Identify which cell holds the provided text, then report its [x, y] central coordinate. 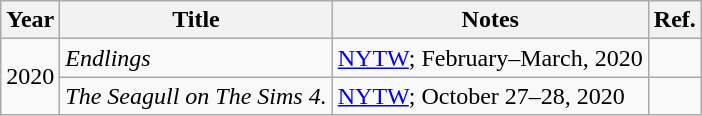
2020 [30, 77]
NYTW; October 27–28, 2020 [490, 96]
Title [196, 20]
NYTW; February–March, 2020 [490, 58]
Ref. [674, 20]
The Seagull on The Sims 4. [196, 96]
Endlings [196, 58]
Notes [490, 20]
Year [30, 20]
